Extract the [x, y] coordinate from the center of the cell holding the provided text.  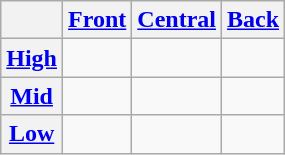
Front [98, 20]
Central [177, 20]
Mid [32, 96]
High [32, 58]
Low [32, 134]
Back [254, 20]
